Search for the cell housing the specified text and yield its (x, y) center coordinate. 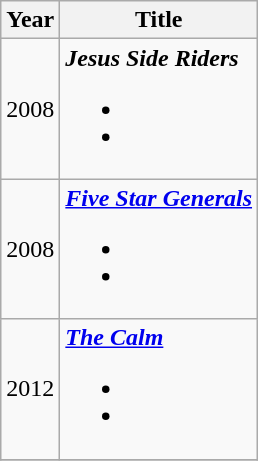
Five Star Generals (159, 249)
Jesus Side Riders (159, 109)
2012 (30, 389)
The Calm (159, 389)
Year (30, 20)
Title (159, 20)
